Return (x, y) of the center of cell containing provided text 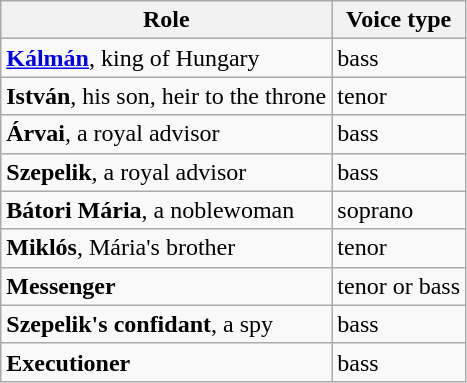
Role (166, 20)
soprano (399, 210)
Messenger (166, 286)
Szepelik, a royal advisor (166, 172)
tenor or bass (399, 286)
Executioner (166, 362)
Árvai, a royal advisor (166, 134)
István, his son, heir to the throne (166, 96)
Bátori Mária, a noblewoman (166, 210)
Kálmán, king of Hungary (166, 58)
Voice type (399, 20)
Szepelik's confidant, a spy (166, 324)
Miklós, Mária's brother (166, 248)
